For the text-containing cell, return its midpoint in (x, y) coordinate format. 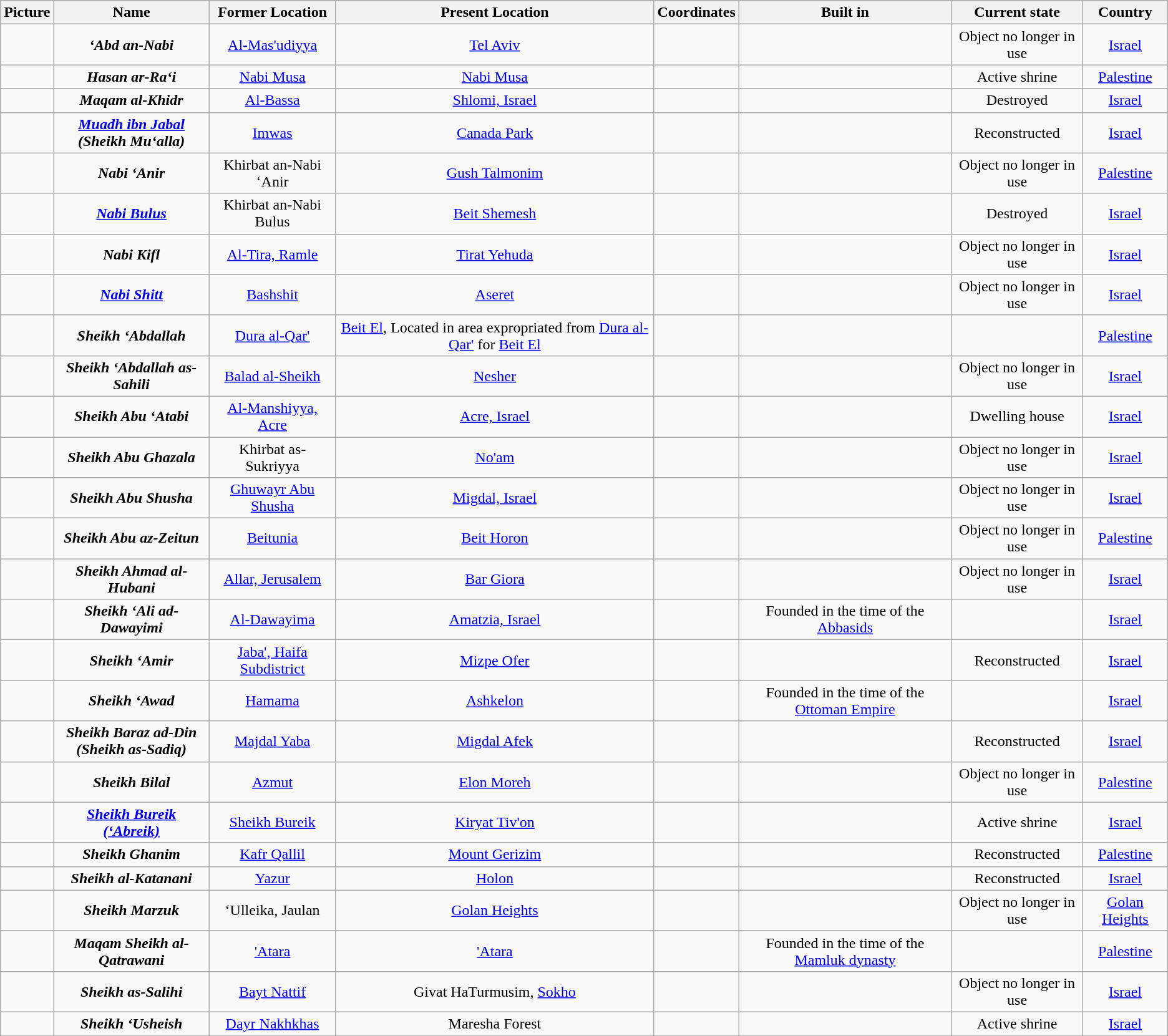
Yazur (272, 878)
Nabi Bulus (131, 213)
Sheikh Ahmad al-Hubani (131, 579)
‘Abd an-Nabi (131, 45)
Beitunia (272, 539)
Sheikh Abu Shusha (131, 498)
Bar Giora (495, 579)
Sheikh Ghanim (131, 854)
Beit Horon (495, 539)
Current state (1017, 12)
Beit El, Located in area expropriated from Dura al-Qar' for Beit El (495, 336)
Sheikh Abu Ghazala (131, 457)
Amatzia, Israel (495, 620)
Country (1125, 12)
Shlomi, Israel (495, 100)
Dura al-Qar' (272, 336)
Gush Talmonim (495, 173)
Tirat Yehuda (495, 254)
Elon Moreh (495, 782)
Sheikh al-Katanani (131, 878)
Aseret (495, 294)
Maqam Sheikh al-Qatrawani (131, 951)
Founded in the time of the Abbasids (845, 620)
Kiryat Tiv'on (495, 822)
Givat HaTurmusim, Sokho (495, 992)
Mizpe Ofer (495, 660)
Khirbat an-Nabi Bulus (272, 213)
Balad al-Sheikh (272, 375)
Dayr Nakhkhas (272, 1024)
Ashkelon (495, 701)
Al-Tira, Ramle (272, 254)
Hamama (272, 701)
Picture (27, 12)
Founded in the time of the Ottoman Empire (845, 701)
Sheikh Abu ‘Atabi (131, 417)
Acre, Israel (495, 417)
Nabi Shitt (131, 294)
Sheikh ‘Usheish (131, 1024)
Nabi Kifl (131, 254)
Sheikh ‘Abdallah as-Sahili (131, 375)
Allar, Jerusalem (272, 579)
Azmut (272, 782)
Sheikh ‘Amir (131, 660)
Maqam al-Khidr (131, 100)
Sheikh as-Salihi (131, 992)
Imwas (272, 132)
Sheikh Marzuk (131, 911)
Migdal Afek (495, 741)
Nabi ‘Anir (131, 173)
Sheikh ‘Abdallah (131, 336)
Khirbat as-Sukriyya (272, 457)
Sheikh Bilal (131, 782)
Dwelling house (1017, 417)
Ghuwayr Abu Shusha (272, 498)
Sheikh Abu az-Zeitun (131, 539)
Al-Manshiyya, Acre (272, 417)
Kafr Qallil (272, 854)
Khirbat an-Nabi ‘Anir (272, 173)
Al-Dawayima (272, 620)
Beit Shemesh (495, 213)
Name (131, 12)
Bashshit (272, 294)
Nesher (495, 375)
Founded in the time of the Mamluk dynasty (845, 951)
Mount Gerizim (495, 854)
Muadh ibn Jabal (Sheikh Mu‘alla) (131, 132)
Jaba', Haifa Subdistrict (272, 660)
No'am (495, 457)
Sheikh Bureik (‘Abreik) (131, 822)
Coordinates (696, 12)
Maresha Forest (495, 1024)
Sheikh Baraz ad-Din (Sheikh as-Sadiq) (131, 741)
Hasan ar-Ra‘i (131, 77)
‘Ulleika, Jaulan (272, 911)
Holon (495, 878)
Tel Aviv (495, 45)
Bayt Nattif (272, 992)
Sheikh Bureik (272, 822)
Al-Mas'udiyya (272, 45)
Former Location (272, 12)
Sheikh ‘Ali ad-Dawayimi (131, 620)
Migdal, Israel (495, 498)
Majdal Yaba (272, 741)
Built in (845, 12)
Sheikh ‘Awad (131, 701)
Present Location (495, 12)
Canada Park (495, 132)
Al-Bassa (272, 100)
